Search for the cell housing the specified text and yield its [x, y] center coordinate. 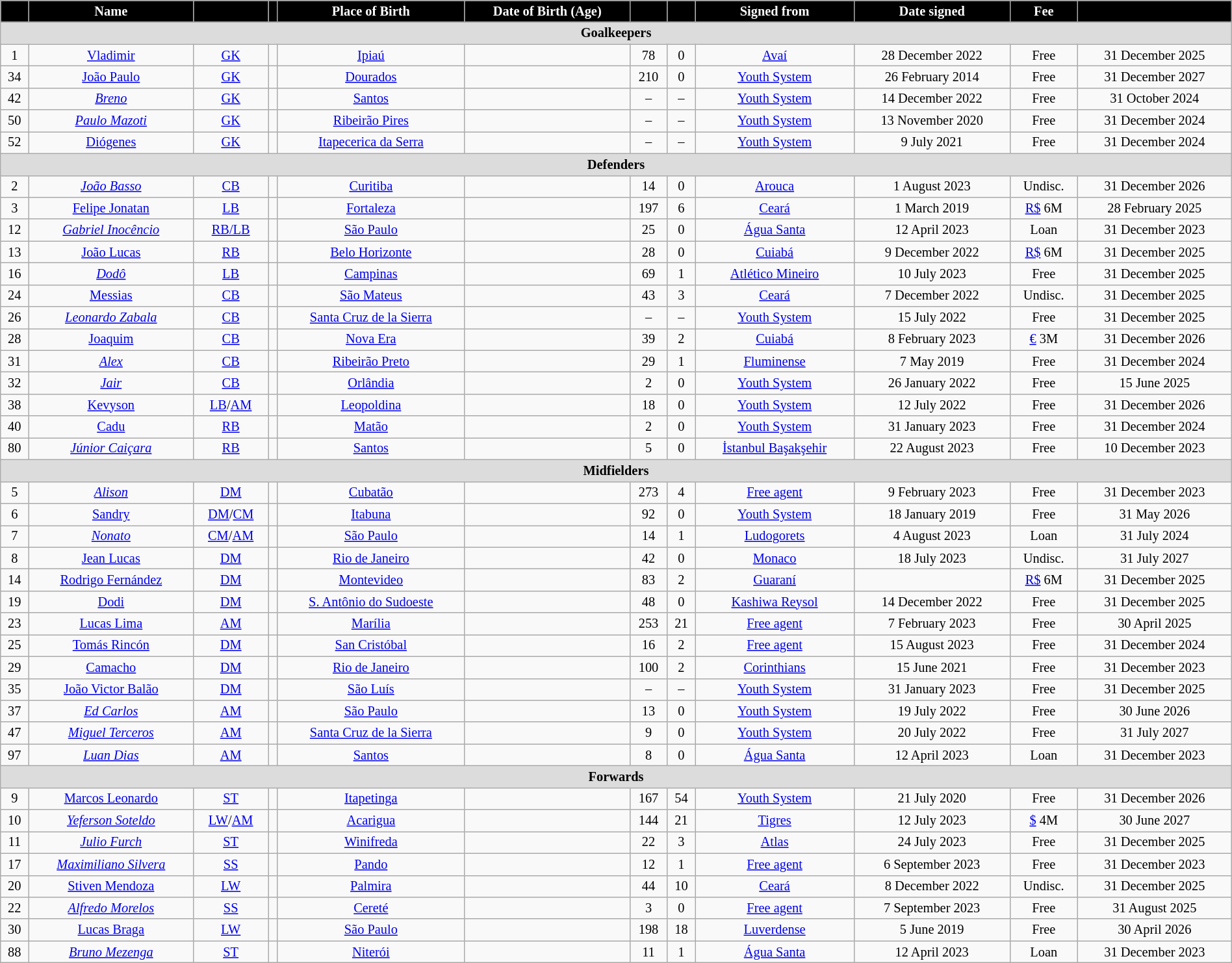
Messias [111, 296]
22 August 2023 [932, 448]
Date signed [932, 11]
Marília [370, 624]
Guaraní [775, 580]
Ipiaú [370, 55]
Cereté [370, 908]
Cadu [111, 427]
Paulo Mazoti [111, 121]
Rodrigo Fernández [111, 580]
Camacho [111, 667]
Miguel Terceros [111, 733]
28 December 2022 [932, 55]
Atlas [775, 842]
253 [648, 624]
Bruno Mezenga [111, 952]
35 [14, 689]
18 January 2019 [932, 514]
San Cristóbal [370, 645]
10 July 2023 [932, 274]
Nonato [111, 536]
Alison [111, 493]
Acarigua [370, 821]
30 June 2027 [1154, 821]
Dourados [370, 77]
7 [14, 536]
Goalkeepers [616, 33]
RB/LB [231, 230]
Lucas Lima [111, 624]
40 [14, 427]
Jair [111, 383]
52 [14, 142]
$ 4M [1044, 821]
7 May 2019 [932, 361]
Tigres [775, 821]
39 [648, 339]
Fluminense [775, 361]
Breno [111, 99]
Palmira [370, 886]
Defenders [616, 164]
31 October 2024 [1154, 99]
Cubatão [370, 493]
Marcos Leonardo [111, 799]
31 [14, 361]
Kevyson [111, 405]
197 [648, 208]
Dodi [111, 602]
Joaquim [111, 339]
Gabriel Inocêncio [111, 230]
Tomás Rincón [111, 645]
Jean Lucas [111, 558]
Dodô [111, 274]
Luan Dias [111, 755]
210 [648, 77]
Lucas Braga [111, 930]
26 January 2022 [932, 383]
21 July 2020 [932, 799]
Vladimir [111, 55]
Itabuna [370, 514]
İstanbul Başakşehir [775, 448]
19 [14, 602]
7 September 2023 [932, 908]
Luverdense [775, 930]
31 May 2026 [1154, 514]
7 February 2023 [932, 624]
37 [14, 711]
Itapecerica da Serra [370, 142]
Date of Birth (Age) [547, 11]
Midfielders [616, 470]
Pando [370, 864]
26 [14, 318]
92 [648, 514]
Ludogorets [775, 536]
Orlândia [370, 383]
João Basso [111, 186]
48 [648, 602]
São Luís [370, 689]
144 [648, 821]
Ribeirão Pires [370, 121]
Montevideo [370, 580]
88 [14, 952]
20 July 2022 [932, 733]
15 June 2021 [932, 667]
Leopoldina [370, 405]
CM/AM [231, 536]
Fortaleza [370, 208]
6 September 2023 [932, 864]
10 December 2023 [1154, 448]
4 [681, 493]
30 April 2026 [1154, 930]
34 [14, 77]
100 [648, 667]
13 November 2020 [932, 121]
24 [14, 296]
Nova Era [370, 339]
Signed from [775, 11]
30 June 2026 [1154, 711]
31 July 2024 [1154, 536]
17 [14, 864]
273 [648, 493]
Yeferson Soteldo [111, 821]
97 [14, 755]
Campinas [370, 274]
31 August 2025 [1154, 908]
Leonardo Zabala [111, 318]
50 [14, 121]
32 [14, 383]
83 [648, 580]
Itapetinga [370, 799]
Corinthians [775, 667]
João Paulo [111, 77]
9 December 2022 [932, 252]
43 [648, 296]
Atlético Mineiro [775, 274]
26 February 2014 [932, 77]
LW/AM [231, 821]
Belo Horizonte [370, 252]
44 [648, 886]
20 [14, 886]
Place of Birth [370, 11]
4 August 2023 [932, 536]
12 July 2022 [932, 405]
Júnior Caiçara [111, 448]
LB/AM [231, 405]
Alex [111, 361]
Name [111, 11]
30 April 2025 [1154, 624]
Matão [370, 427]
24 July 2023 [932, 842]
João Victor Balão [111, 689]
João Lucas [111, 252]
€ 3M [1044, 339]
28 February 2025 [1154, 208]
9 July 2021 [932, 142]
9 February 2023 [932, 493]
Ribeirão Preto [370, 361]
18 July 2023 [932, 558]
Felipe Jonatan [111, 208]
S. Antônio do Sudoeste [370, 602]
Fee [1044, 11]
Niterói [370, 952]
São Mateus [370, 296]
Winifreda [370, 842]
80 [14, 448]
1 August 2023 [932, 186]
8 December 2022 [932, 886]
15 June 2025 [1154, 383]
Julio Furch [111, 842]
Diógenes [111, 142]
23 [14, 624]
Sandry [111, 514]
Alfredo Morelos [111, 908]
Arouca [775, 186]
1 March 2019 [932, 208]
5 June 2019 [932, 930]
8 February 2023 [932, 339]
DM/CM [231, 514]
12 July 2023 [932, 821]
69 [648, 274]
167 [648, 799]
Curitiba [370, 186]
19 July 2022 [932, 711]
198 [648, 930]
78 [648, 55]
Avaí [775, 55]
Kashiwa Reysol [775, 602]
Stiven Mendoza [111, 886]
38 [14, 405]
30 [14, 930]
54 [681, 799]
Forwards [616, 777]
7 December 2022 [932, 296]
15 August 2023 [932, 645]
Ed Carlos [111, 711]
47 [14, 733]
Monaco [775, 558]
31 December 2027 [1154, 77]
15 July 2022 [932, 318]
Maximiliano Silvera [111, 864]
